Extract the (x, y) coordinate from the center of the cell holding the provided text.  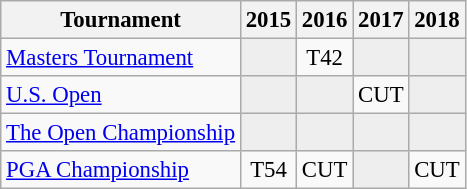
T54 (268, 170)
PGA Championship (121, 170)
U.S. Open (121, 95)
Tournament (121, 20)
Masters Tournament (121, 58)
The Open Championship (121, 133)
2018 (437, 20)
2015 (268, 20)
2017 (381, 20)
2016 (325, 20)
T42 (325, 58)
